Locate the cell with the specified text and output its [x, y] center coordinate. 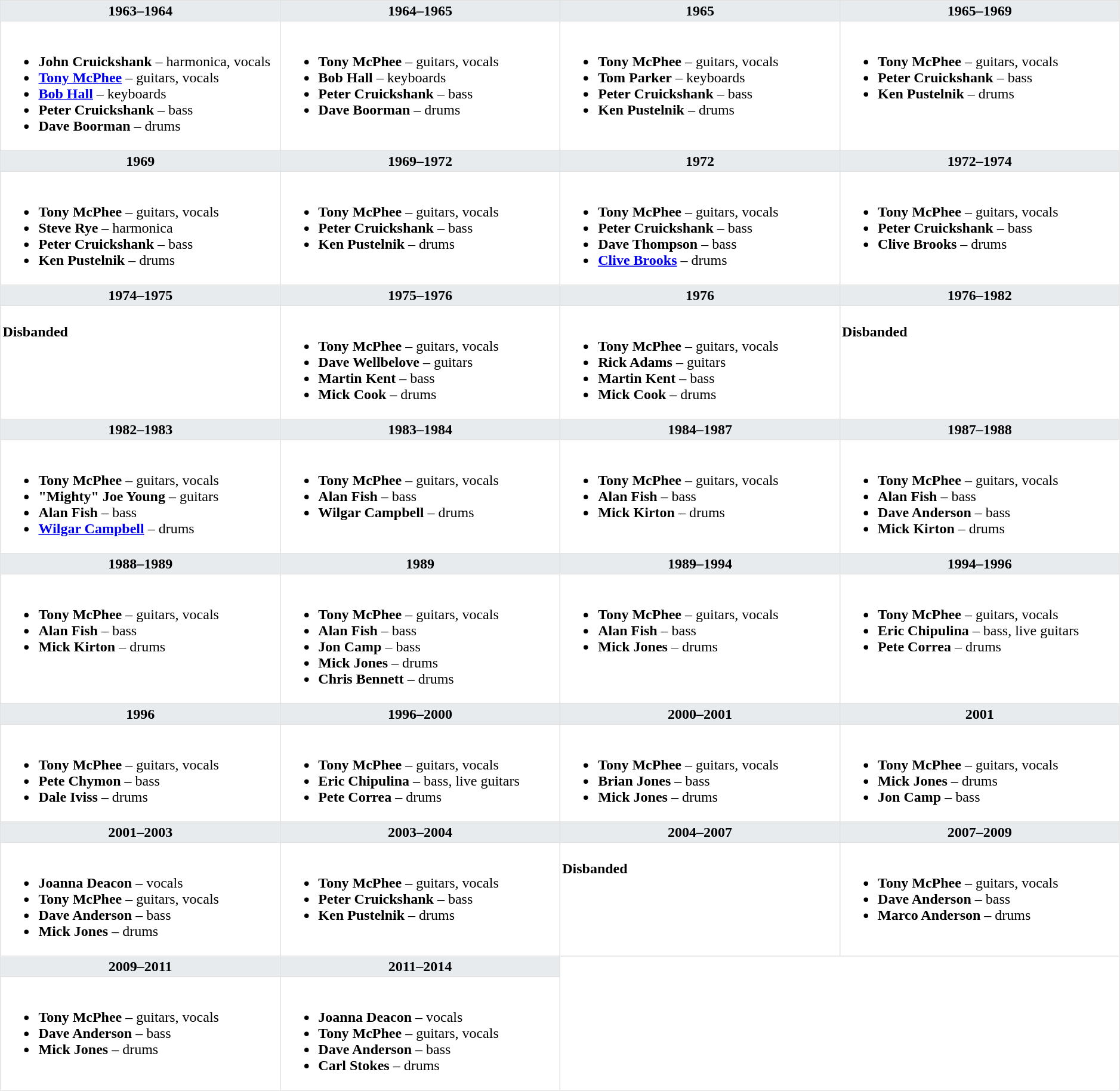
Tony McPhee – guitars, vocalsAlan Fish – bassWilgar Campbell – drums [420, 496]
1987–1988 [980, 429]
Tony McPhee – guitars, vocalsPeter Cruickshank – bassDave Thompson – bassClive Brooks – drums [699, 228]
Tony McPhee – guitars, vocals"Mighty" Joe Young – guitarsAlan Fish – bassWilgar Campbell – drums [141, 496]
Tony McPhee – guitars, vocalsDave Anderson – bassMarco Anderson – drums [980, 899]
1974–1975 [141, 295]
1996–2000 [420, 714]
1994–1996 [980, 564]
Tony McPhee – guitars, vocalsBob Hall – keyboardsPeter Cruickshank – bassDave Boorman – drums [420, 86]
Tony McPhee – guitars, vocalsAlan Fish – bassMick Jones – drums [699, 639]
1989–1994 [699, 564]
Tony McPhee – guitars, vocalsPete Chymon – bassDale Iviss – drums [141, 773]
Tony McPhee – guitars, vocalsBrian Jones – bassMick Jones – drums [699, 773]
1989 [420, 564]
1982–1983 [141, 429]
Tony McPhee – guitars, vocalsAlan Fish – bassDave Anderson – bassMick Kirton – drums [980, 496]
Tony McPhee – guitars, vocalsAlan Fish – bassJon Camp – bassMick Jones – drumsChris Bennett – drums [420, 639]
2004–2007 [699, 832]
1963–1964 [141, 11]
1983–1984 [420, 429]
Tony McPhee – guitars, vocalsPeter Cruickshank – bassClive Brooks – drums [980, 228]
Tony McPhee – guitars, vocalsRick Adams – guitarsMartin Kent – bassMick Cook – drums [699, 362]
2007–2009 [980, 832]
Tony McPhee – guitars, vocalsSteve Rye – harmonicaPeter Cruickshank – bassKen Pustelnik – drums [141, 228]
2000–2001 [699, 714]
Tony McPhee – guitars, vocalsDave Anderson – bassMick Jones – drums [141, 1033]
John Cruickshank – harmonica, vocalsTony McPhee – guitars, vocalsBob Hall – keyboardsPeter Cruickshank – bassDave Boorman – drums [141, 86]
1984–1987 [699, 429]
1988–1989 [141, 564]
2003–2004 [420, 832]
Tony McPhee – guitars, vocalsMick Jones – drumsJon Camp – bass [980, 773]
1965 [699, 11]
2011–2014 [420, 966]
Tony McPhee – guitars, vocalsTom Parker – keyboardsPeter Cruickshank – bassKen Pustelnik – drums [699, 86]
1964–1965 [420, 11]
1976 [699, 295]
Joanna Deacon – vocalsTony McPhee – guitars, vocalsDave Anderson – bassMick Jones – drums [141, 899]
1969–1972 [420, 161]
Joanna Deacon – vocalsTony McPhee – guitars, vocalsDave Anderson – bassCarl Stokes – drums [420, 1033]
1972 [699, 161]
2001 [980, 714]
2009–2011 [141, 966]
Tony McPhee – guitars, vocalsDave Wellbelove – guitarsMartin Kent – bassMick Cook – drums [420, 362]
1965–1969 [980, 11]
1976–1982 [980, 295]
1972–1974 [980, 161]
1975–1976 [420, 295]
1996 [141, 714]
2001–2003 [141, 832]
1969 [141, 161]
